Provide the (x, y) coordinate of the cell's center where the given text is located.  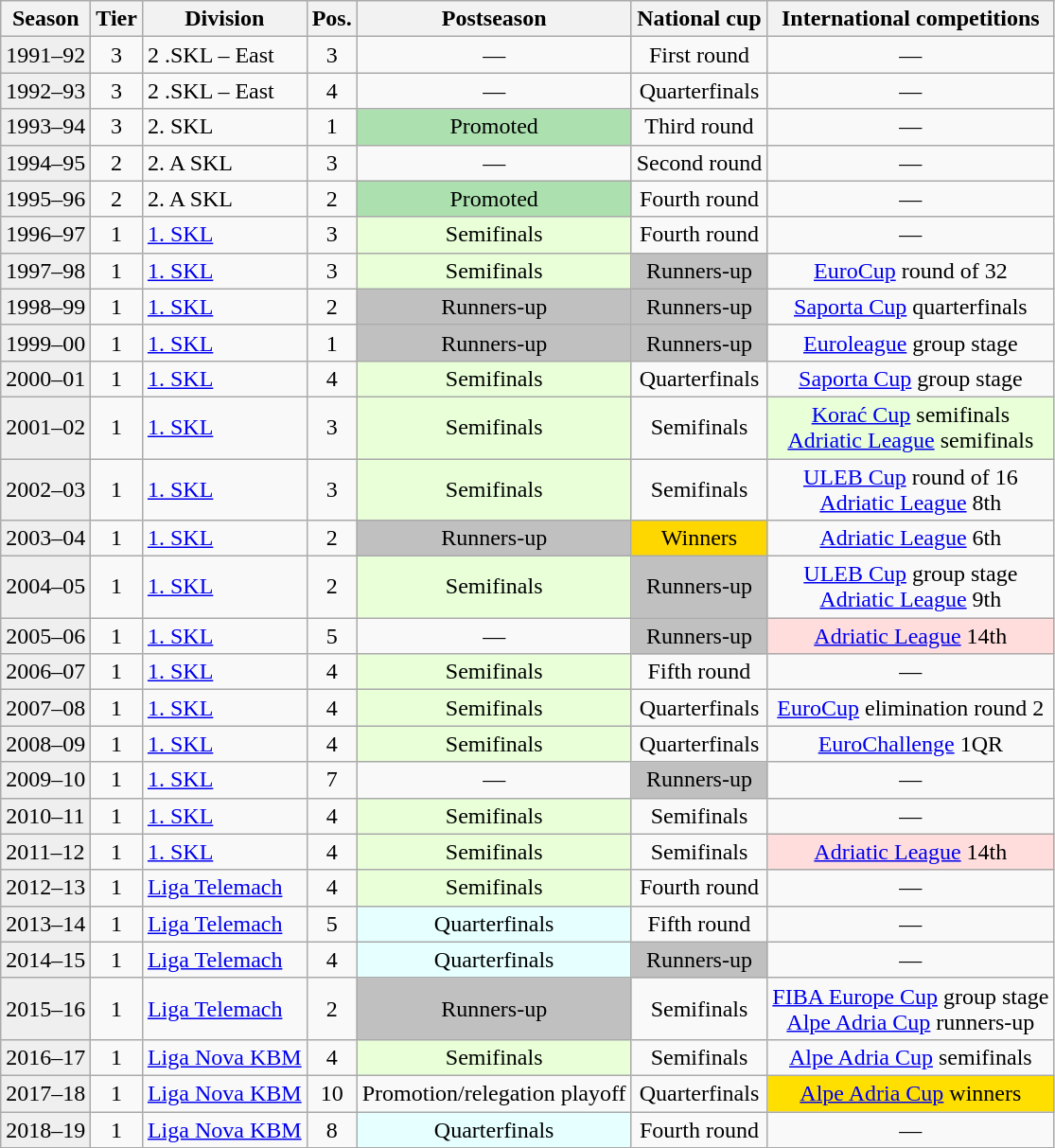
2000–01 (45, 379)
Korać Cup semifinalsAdriatic League semifinals (910, 428)
8 (331, 1129)
National cup (699, 19)
1997–98 (45, 271)
2001–02 (45, 428)
EuroChallenge 1QR (910, 744)
2017–18 (45, 1093)
Promotion/relegation playoff (494, 1093)
1992–93 (45, 91)
2012–13 (45, 888)
2011–12 (45, 852)
Saporta Cup quarterfinals (910, 307)
ULEB Cup group stageAdriatic League 9th (910, 587)
2002–03 (45, 488)
2014–15 (45, 960)
2007–08 (45, 708)
ULEB Cup round of 16Adriatic League 8th (910, 488)
2. SKL (224, 127)
10 (331, 1093)
2009–10 (45, 780)
1995–96 (45, 199)
International competitions (910, 19)
EuroCup elimination round 2 (910, 708)
1998–99 (45, 307)
7 (331, 780)
1994–95 (45, 163)
2005–06 (45, 636)
1999–00 (45, 343)
2008–09 (45, 744)
Alpe Adria Cup winners (910, 1093)
Tier (117, 19)
1991–92 (45, 55)
Postseason (494, 19)
Alpe Adria Cup semifinals (910, 1057)
Season (45, 19)
1996–97 (45, 235)
2015–16 (45, 1009)
EuroCup round of 32 (910, 271)
2004–05 (45, 587)
2016–17 (45, 1057)
Division (224, 19)
First round (699, 55)
Adriatic League 6th (910, 539)
Winners (699, 539)
2006–07 (45, 672)
Euroleague group stage (910, 343)
FIBA Europe Cup group stageAlpe Adria Cup runners-up (910, 1009)
Saporta Cup group stage (910, 379)
2010–11 (45, 816)
2013–14 (45, 924)
2018–19 (45, 1129)
1993–94 (45, 127)
Third round (699, 127)
Pos. (331, 19)
Second round (699, 163)
2003–04 (45, 539)
